For the text-containing cell, return its midpoint in (X, Y) coordinate format. 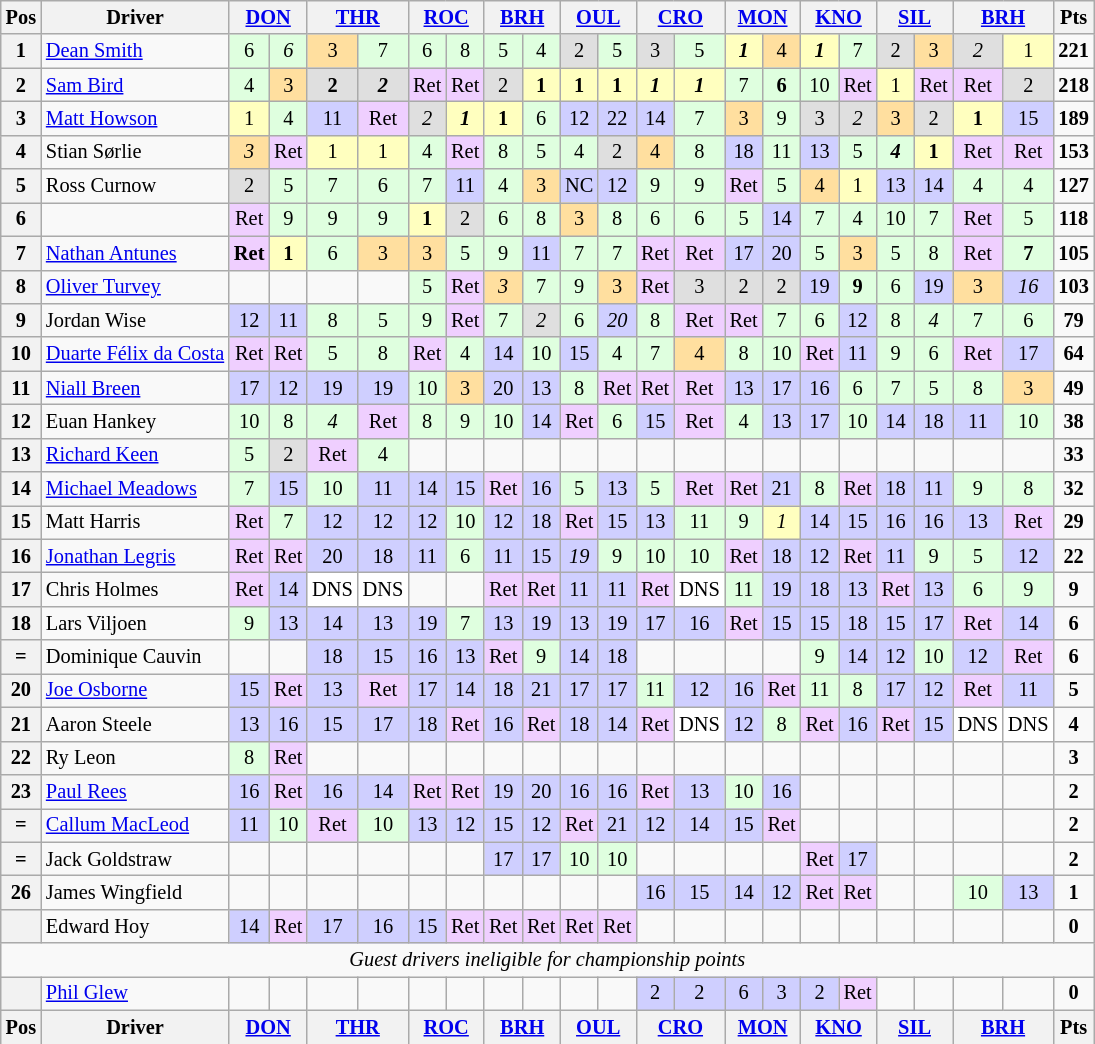
Matt Harris (135, 522)
49 (1073, 388)
Paul Rees (135, 791)
64 (1073, 354)
Chris Holmes (135, 589)
Phil Glew (135, 993)
118 (1073, 219)
Joe Osborne (135, 690)
Jonathan Legris (135, 556)
Matt Howson (135, 118)
Callum MacLeod (135, 825)
Nathan Antunes (135, 253)
Dean Smith (135, 51)
James Wingfield (135, 892)
Richard Keen (135, 455)
26 (21, 892)
Oliver Turvey (135, 287)
79 (1073, 320)
105 (1073, 253)
Jordan Wise (135, 320)
Lars Viljoen (135, 623)
Ry Leon (135, 758)
Dominique Cauvin (135, 657)
Michael Meadows (135, 489)
Sam Bird (135, 85)
32 (1073, 489)
Duarte Félix da Costa (135, 354)
Guest drivers ineligible for championship points (548, 960)
Aaron Steele (135, 724)
33 (1073, 455)
221 (1073, 51)
29 (1073, 522)
Edward Hoy (135, 926)
Jack Goldstraw (135, 859)
127 (1073, 186)
38 (1073, 421)
Euan Hankey (135, 421)
Stian Sørlie (135, 152)
103 (1073, 287)
189 (1073, 118)
218 (1073, 85)
23 (21, 791)
NC (579, 186)
153 (1073, 152)
Niall Breen (135, 388)
Ross Curnow (135, 186)
